Pinpoint the cell where the given text exists, returning its [X, Y] midpoint coordinate. 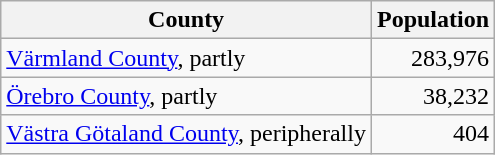
38,232 [432, 96]
Örebro County, partly [186, 96]
County [186, 20]
Population [432, 20]
404 [432, 134]
Värmland County, partly [186, 58]
283,976 [432, 58]
Västra Götaland County, peripherally [186, 134]
